Scan for the cell matching the given text and deliver its (x, y) coordinate at center. 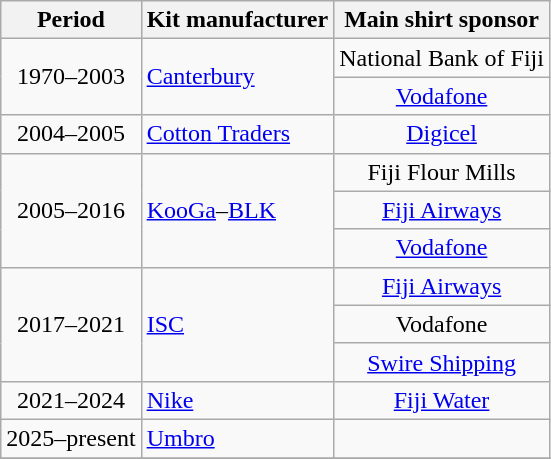
2017–2021 (71, 324)
KooGa–BLK (238, 210)
Swire Shipping (442, 362)
Fiji Water (442, 400)
ISC (238, 324)
2005–2016 (71, 210)
Fiji Flour Mills (442, 172)
Nike (238, 400)
National Bank of Fiji (442, 58)
2004–2005 (71, 134)
Canterbury (238, 77)
Main shirt sponsor (442, 20)
1970–2003 (71, 77)
2021–2024 (71, 400)
Kit manufacturer (238, 20)
Umbro (238, 438)
2025–present (71, 438)
Digicel (442, 134)
Cotton Traders (238, 134)
Period (71, 20)
